Return (x, y) of the center of cell containing provided text 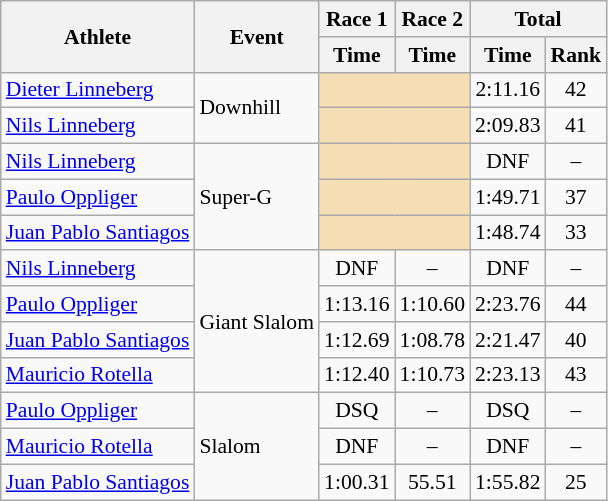
Race 1 (356, 19)
Giant Slalom (256, 322)
Dieter Linneberg (98, 90)
1:08.78 (432, 340)
42 (576, 90)
2:21.47 (508, 340)
1:00.31 (356, 482)
1:12.40 (356, 375)
25 (576, 482)
1:48.74 (508, 233)
1:13.16 (356, 304)
Super-G (256, 198)
55.51 (432, 482)
33 (576, 233)
40 (576, 340)
2:11.16 (508, 90)
Slalom (256, 446)
1:49.71 (508, 197)
Athlete (98, 36)
2:09.83 (508, 126)
44 (576, 304)
Downhill (256, 108)
Race 2 (432, 19)
2:23.76 (508, 304)
Total (538, 19)
1:12.69 (356, 340)
1:10.60 (432, 304)
37 (576, 197)
Event (256, 36)
Rank (576, 55)
43 (576, 375)
1:55.82 (508, 482)
1:10.73 (432, 375)
41 (576, 126)
2:23.13 (508, 375)
